Identify which cell holds the provided text, then report its (x, y) central coordinate. 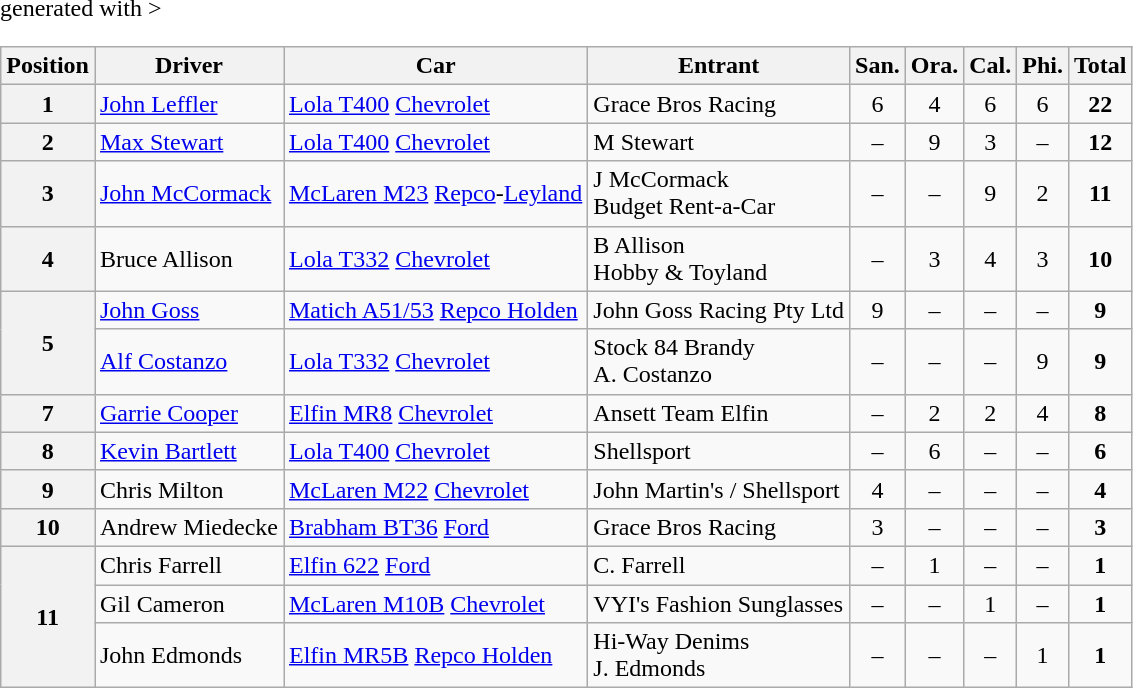
McLaren M10B Chevrolet (436, 603)
Elfin MR8 Chevrolet (436, 413)
Total (1100, 66)
John Goss (188, 310)
Gil Cameron (188, 603)
7 (48, 413)
C. Farrell (719, 565)
Andrew Miedecke (188, 527)
Ansett Team Elfin (719, 413)
John Goss Racing Pty Ltd (719, 310)
Elfin MR5B Repco Holden (436, 656)
Kevin Bartlett (188, 451)
Garrie Cooper (188, 413)
B AllisonHobby & Toyland (719, 258)
Car (436, 66)
Alf Costanzo (188, 362)
Phi. (1043, 66)
22 (1100, 104)
John Edmonds (188, 656)
Elfin 622 Ford (436, 565)
12 (1100, 142)
Bruce Allison (188, 258)
Position (48, 66)
Cal. (990, 66)
Matich A51/53 Repco Holden (436, 310)
Chris Farrell (188, 565)
Stock 84 Brandy A. Costanzo (719, 362)
Shellsport (719, 451)
J McCormackBudget Rent-a-Car (719, 194)
Ora. (934, 66)
John Martin's / Shellsport (719, 489)
Hi-Way Denims J. Edmonds (719, 656)
Entrant (719, 66)
M Stewart (719, 142)
Driver (188, 66)
John Leffler (188, 104)
Max Stewart (188, 142)
John McCormack (188, 194)
McLaren M22 Chevrolet (436, 489)
5 (48, 342)
San. (878, 66)
VYI's Fashion Sunglasses (719, 603)
Chris Milton (188, 489)
McLaren M23 Repco-Leyland (436, 194)
Brabham BT36 Ford (436, 527)
